Return the [x, y] coordinate for the center point of the cell that contains the specified text.  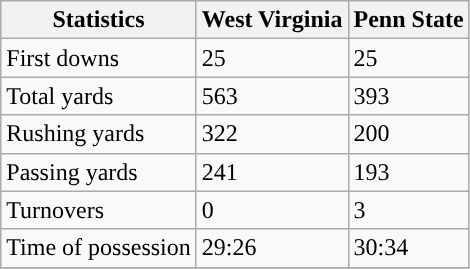
29:26 [272, 248]
First downs [99, 58]
Turnovers [99, 210]
322 [272, 134]
West Virginia [272, 20]
563 [272, 96]
3 [408, 210]
241 [272, 172]
30:34 [408, 248]
Total yards [99, 96]
393 [408, 96]
193 [408, 172]
Penn State [408, 20]
200 [408, 134]
Time of possession [99, 248]
0 [272, 210]
Rushing yards [99, 134]
Statistics [99, 20]
Passing yards [99, 172]
